Detect which cell encompasses the target text, then output its [X, Y] center coordinate. 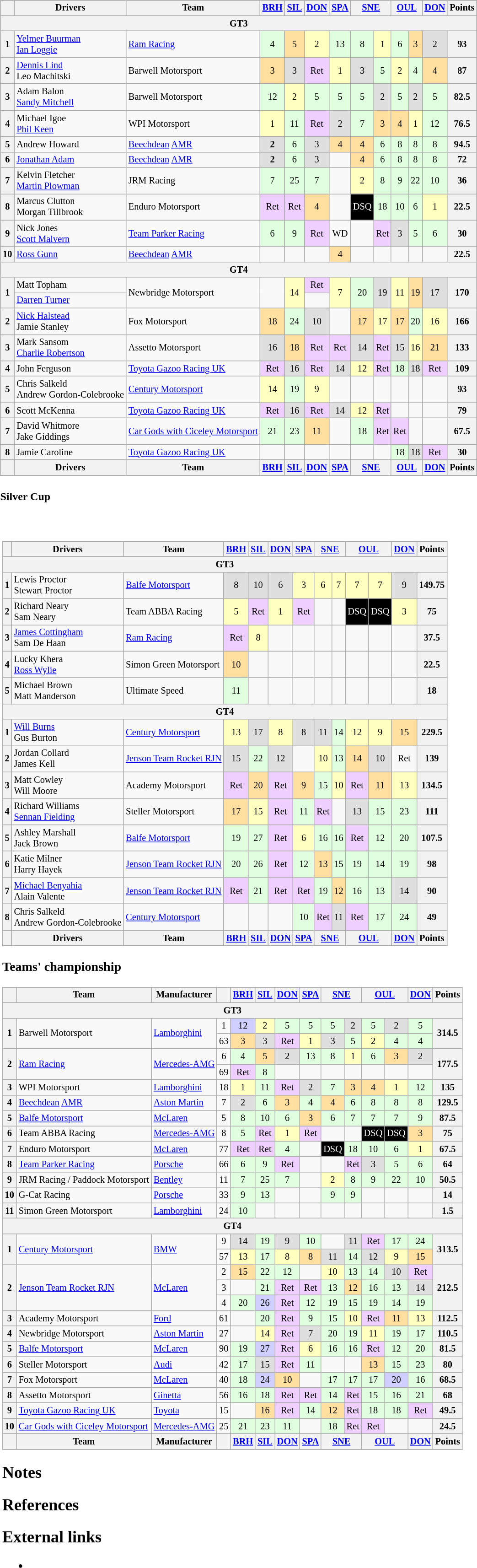
JRM Racing [193, 181]
42 [224, 1364]
Michael Igoe Phil Keen [70, 124]
212.5 [448, 1288]
Nick Halstead Jamie Stanley [70, 321]
Richard Neary Sam Neary [68, 612]
111 [432, 812]
49 [432, 917]
Scott McKenna [70, 410]
Kelvin Fletcher Martin Plowman [70, 181]
66 [224, 1164]
Jamie Caroline [70, 452]
61 [224, 1319]
170 [462, 293]
63 [224, 1041]
49.5 [448, 1411]
40 [224, 1380]
98 [432, 864]
129.5 [448, 1103]
57 [224, 1257]
Toyota [184, 1411]
Michael Brown Matt Manderson [68, 691]
313.5 [448, 1249]
68 [448, 1396]
139 [432, 759]
Ultimate Speed [174, 691]
Darren Turner [70, 301]
87.5 [448, 1118]
David Whitmore Jake Giddings [70, 431]
Ginetta [184, 1396]
36 [462, 181]
76.5 [462, 124]
Michael Benyahia Alain Valente [68, 891]
Matt Cowley Will Moore [68, 785]
133 [462, 348]
94.5 [462, 145]
80 [448, 1364]
G-Cat Racing [84, 1195]
Ross Gunn [70, 254]
72 [462, 160]
Lewis Proctor Stewart Proctor [68, 585]
Jonathan Adam [70, 160]
Ashley Marshall Jack Brown [68, 838]
109 [462, 369]
77 [224, 1149]
Mark Sansom Charlie Robertson [70, 348]
Adam Balon Sandy Mitchell [70, 97]
50.5 [448, 1180]
135 [448, 1088]
81.5 [448, 1349]
Jordan Collard James Kell [68, 759]
Bentley [184, 1180]
87 [462, 71]
82.5 [462, 97]
56 [224, 1396]
Andrew Howard [70, 145]
37.5 [432, 638]
Yelmer Buurman Ian Loggie [70, 44]
Katie Milner Harry Hayek [68, 864]
69 [224, 1072]
110.5 [448, 1334]
John Ferguson [70, 369]
Matt Topham [70, 285]
Marcus Clutton Morgan Tillbrook [70, 207]
314.5 [448, 1033]
177.5 [448, 1064]
WD [340, 233]
149.75 [432, 585]
24.5 [448, 1426]
James Cottingham Sam De Haan [68, 638]
112.5 [448, 1319]
68.5 [448, 1380]
64 [448, 1164]
JRM Racing / Paddock Motorsport [84, 1180]
Lucky Khera Ross Wylie [68, 664]
229.5 [432, 733]
107.5 [432, 838]
Will Burns Gus Burton [68, 733]
134.5 [432, 785]
Nick Jones Scott Malvern [70, 233]
Dennis Lind Leo Machitski [70, 71]
79 [462, 410]
Richard Williams Sennan Fielding [68, 812]
166 [462, 321]
Audi [184, 1364]
BMW [184, 1249]
1.5 [448, 1211]
33 [224, 1195]
Ford [184, 1319]
